Pinpoint the cell where the given text exists, returning its (x, y) midpoint coordinate. 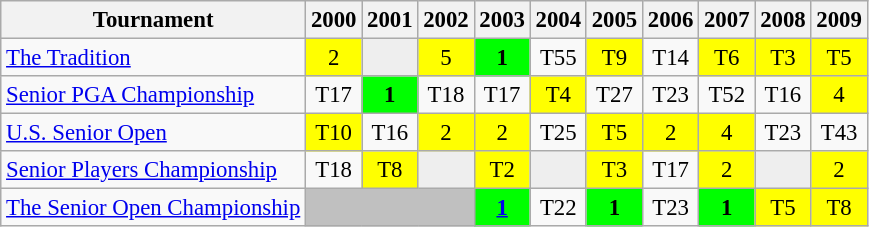
T10 (334, 133)
The Tradition (154, 58)
2007 (727, 20)
U.S. Senior Open (154, 133)
T27 (614, 95)
T6 (727, 58)
The Senior Open Championship (154, 208)
T22 (558, 208)
T4 (558, 95)
2005 (614, 20)
2004 (558, 20)
Tournament (154, 20)
Senior Players Championship (154, 170)
T9 (614, 58)
T43 (839, 133)
2002 (446, 20)
2008 (783, 20)
5 (446, 58)
T25 (558, 133)
2001 (390, 20)
2006 (671, 20)
Senior PGA Championship (154, 95)
T2 (502, 170)
2000 (334, 20)
T52 (727, 95)
2009 (839, 20)
T55 (558, 58)
2003 (502, 20)
T14 (671, 58)
